Identify which cell holds the provided text, then report its [X, Y] central coordinate. 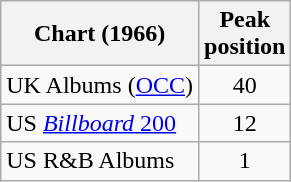
US R&B Albums [100, 161]
1 [245, 161]
Peak position [245, 34]
40 [245, 85]
Chart (1966) [100, 34]
US Billboard 200 [100, 123]
12 [245, 123]
UK Albums (OCC) [100, 85]
